Pinpoint the cell where the given text exists, returning its [x, y] midpoint coordinate. 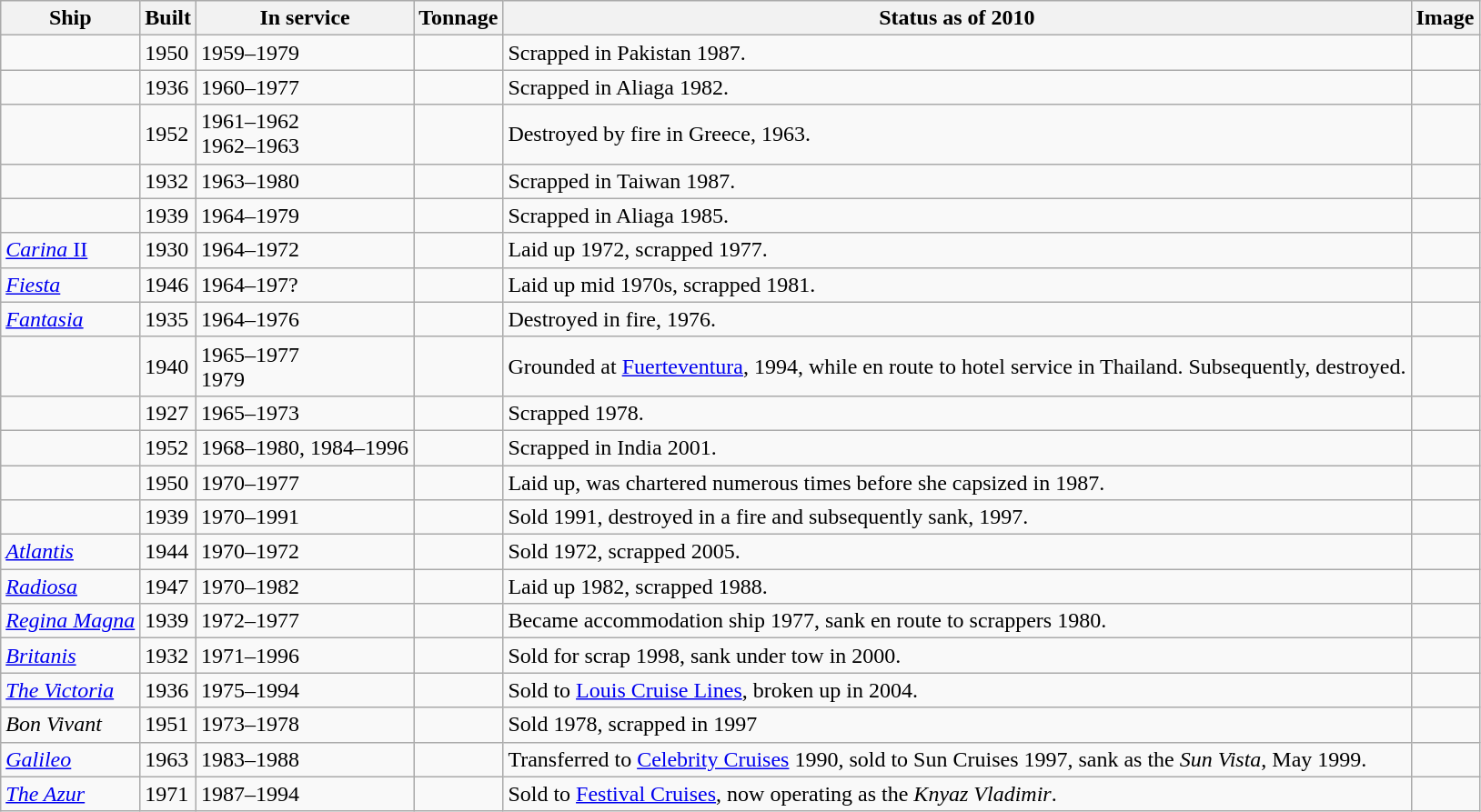
Carina II [71, 250]
1971 [168, 794]
1946 [168, 285]
Sold 1972, scrapped 2005. [957, 552]
Ship [71, 18]
1930 [168, 250]
1970–1972 [306, 552]
1964–1979 [306, 216]
Radiosa [71, 586]
Sold to Louis Cruise Lines, broken up in 2004. [957, 690]
Scrapped in India 2001. [957, 447]
Grounded at Fuerteventura, 1994, while en route to hotel service in Thailand. Subsequently, destroyed. [957, 366]
1960–1977 [306, 87]
Scrapped in Aliaga 1982. [957, 87]
Scrapped 1978. [957, 413]
1983–1988 [306, 759]
In service [306, 18]
Image [1445, 18]
1964–1972 [306, 250]
Laid up, was chartered numerous times before she capsized in 1987. [957, 483]
Fiesta [71, 285]
1935 [168, 319]
1963 [168, 759]
1973–1978 [306, 725]
1947 [168, 586]
1964–1976 [306, 319]
1927 [168, 413]
Tonnage [458, 18]
Destroyed in fire, 1976. [957, 319]
1965–1973 [306, 413]
1970–1982 [306, 586]
1972–1977 [306, 621]
Sold 1978, scrapped in 1997 [957, 725]
Galileo [71, 759]
Regina Magna [71, 621]
The Victoria [71, 690]
1964–197? [306, 285]
Sold to Festival Cruises, now operating as the Knyaz Vladimir. [957, 794]
The Azur [71, 794]
Sold 1991, destroyed in a fire and subsequently sank, 1997. [957, 517]
1970–1977 [306, 483]
Became accommodation ship 1977, sank en route to scrappers 1980. [957, 621]
Bon Vivant [71, 725]
1963–1980 [306, 181]
1987–1994 [306, 794]
Sold for scrap 1998, sank under tow in 2000. [957, 656]
Destroyed by fire in Greece, 1963. [957, 135]
Laid up mid 1970s, scrapped 1981. [957, 285]
1965–19771979 [306, 366]
1961–19621962–1963 [306, 135]
Laid up 1982, scrapped 1988. [957, 586]
Laid up 1972, scrapped 1977. [957, 250]
1971–1996 [306, 656]
Britanis [71, 656]
1975–1994 [306, 690]
Built [168, 18]
1968–1980, 1984–1996 [306, 447]
Scrapped in Pakistan 1987. [957, 53]
1940 [168, 366]
Atlantis [71, 552]
1944 [168, 552]
1959–1979 [306, 53]
Transferred to Celebrity Cruises 1990, sold to Sun Cruises 1997, sank as the Sun Vista, May 1999. [957, 759]
Status as of 2010 [957, 18]
Scrapped in Taiwan 1987. [957, 181]
1951 [168, 725]
1970–1991 [306, 517]
Fantasia [71, 319]
Scrapped in Aliaga 1985. [957, 216]
